Identify which cell holds the provided text, then report its [x, y] central coordinate. 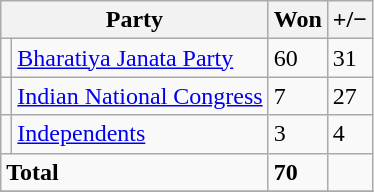
Won [298, 20]
Indian National Congress [140, 96]
3 [298, 134]
Party [134, 20]
70 [298, 172]
27 [350, 96]
4 [350, 134]
31 [350, 58]
Total [134, 172]
+/− [350, 20]
60 [298, 58]
Independents [140, 134]
Bharatiya Janata Party [140, 58]
7 [298, 96]
